Provide the (x, y) coordinate of the cell's center where the given text is located.  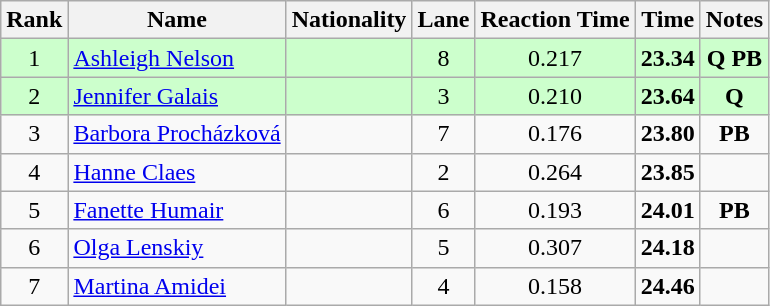
0.193 (555, 210)
0.210 (555, 96)
8 (444, 58)
Olga Lenskiy (177, 248)
23.64 (668, 96)
0.264 (555, 172)
Fanette Humair (177, 210)
1 (34, 58)
23.34 (668, 58)
Rank (34, 20)
0.217 (555, 58)
Lane (444, 20)
0.176 (555, 134)
Barbora Procházková (177, 134)
Ashleigh Nelson (177, 58)
Notes (734, 20)
Martina Amidei (177, 286)
Time (668, 20)
Name (177, 20)
24.01 (668, 210)
24.46 (668, 286)
0.307 (555, 248)
24.18 (668, 248)
23.85 (668, 172)
0.158 (555, 286)
Nationality (349, 20)
Q PB (734, 58)
Hanne Claes (177, 172)
Reaction Time (555, 20)
Q (734, 96)
23.80 (668, 134)
Jennifer Galais (177, 96)
